Find where the given text appears and provide that cell's center as (X, Y) coordinate. 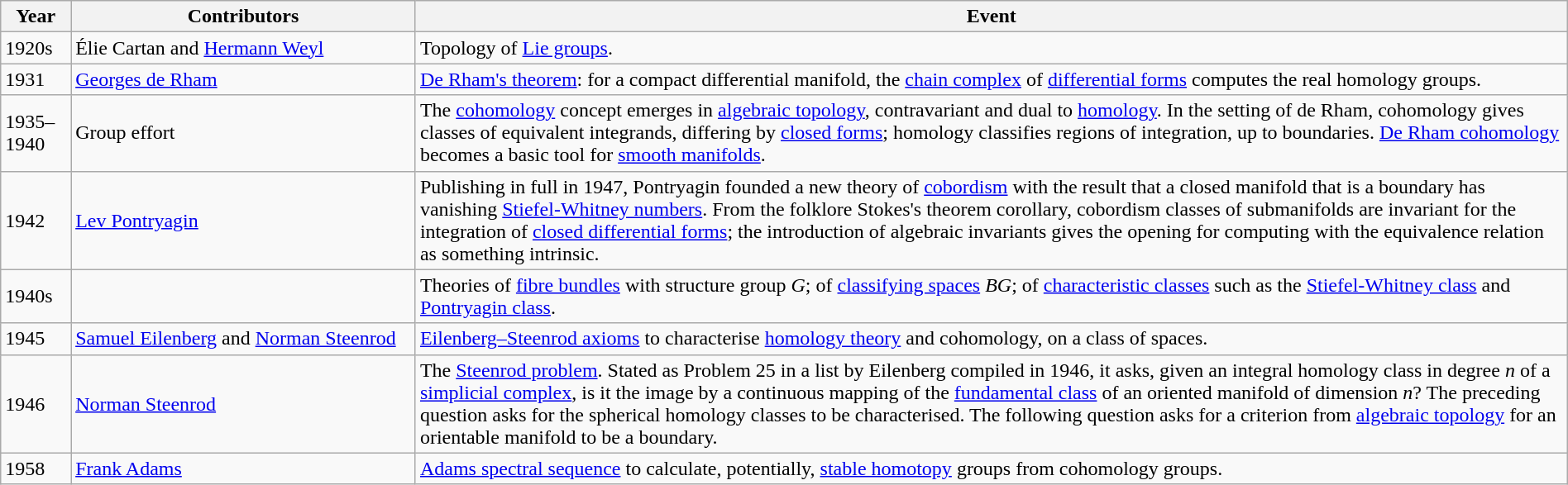
Lev Pontryagin (243, 220)
1946 (36, 403)
1942 (36, 220)
Contributors (243, 17)
Year (36, 17)
1945 (36, 339)
Group effort (243, 133)
Adams spectral sequence to calculate, potentially, stable homotopy groups from cohomology groups. (991, 468)
Samuel Eilenberg and Norman Steenrod (243, 339)
De Rham's theorem: for a compact differential manifold, the chain complex of differential forms computes the real homology groups. (991, 79)
1940s (36, 296)
Event (991, 17)
Topology of Lie groups. (991, 48)
Frank Adams (243, 468)
Élie Cartan and Hermann Weyl (243, 48)
Georges de Rham (243, 79)
Eilenberg–Steenrod axioms to characterise homology theory and cohomology, on a class of spaces. (991, 339)
1931 (36, 79)
1935–1940 (36, 133)
Norman Steenrod (243, 403)
1920s (36, 48)
1958 (36, 468)
